Find where the given text appears and provide that cell's center as [X, Y] coordinate. 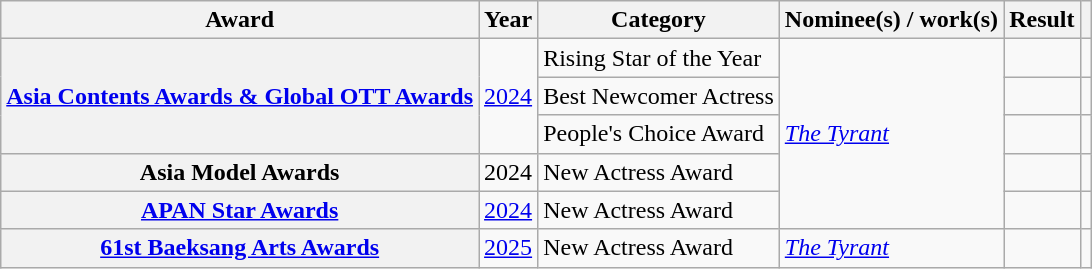
Result [1042, 20]
2025 [508, 248]
61st Baeksang Arts Awards [240, 248]
APAN Star Awards [240, 210]
Year [508, 20]
Asia Contents Awards & Global OTT Awards [240, 96]
Award [240, 20]
Asia Model Awards [240, 172]
Category [659, 20]
Nominee(s) / work(s) [891, 20]
Rising Star of the Year [659, 58]
Best Newcomer Actress [659, 96]
People's Choice Award [659, 134]
